Output the (X, Y) coordinate of the center of the cell containing the given text.  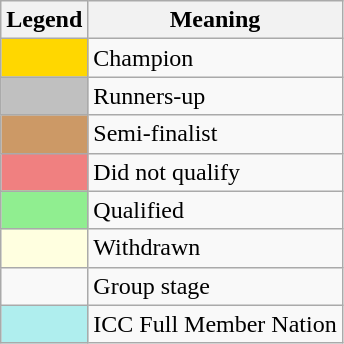
Champion (215, 58)
Runners-up (215, 96)
Withdrawn (215, 248)
Did not qualify (215, 172)
Qualified (215, 210)
Legend (44, 20)
Meaning (215, 20)
ICC Full Member Nation (215, 324)
Semi-finalist (215, 134)
Group stage (215, 286)
